Pinpoint the cell where the given text exists, returning its [X, Y] midpoint coordinate. 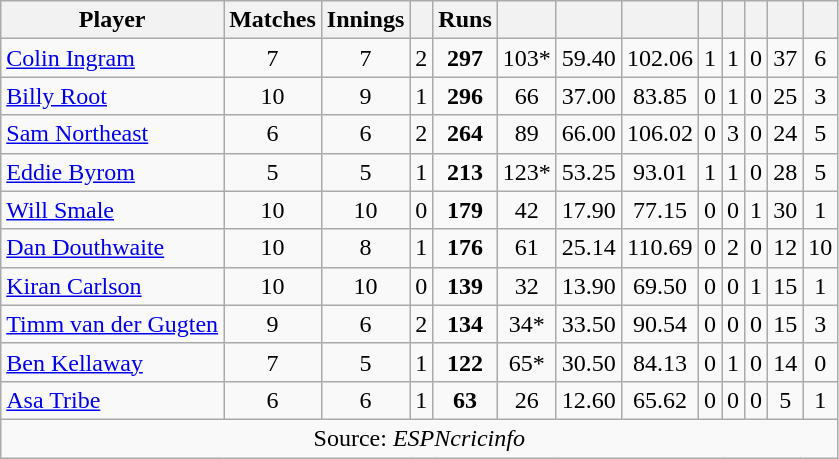
30.50 [588, 362]
Innings [365, 20]
25 [786, 96]
110.69 [660, 248]
12 [786, 248]
Billy Root [112, 96]
Ben Kellaway [112, 362]
84.13 [660, 362]
176 [465, 248]
Kiran Carlson [112, 286]
Colin Ingram [112, 58]
63 [465, 400]
25.14 [588, 248]
13.90 [588, 286]
37.00 [588, 96]
Timm van der Gugten [112, 324]
42 [526, 210]
Eddie Byrom [112, 172]
Runs [465, 20]
53.25 [588, 172]
Sam Northeast [112, 134]
61 [526, 248]
134 [465, 324]
296 [465, 96]
28 [786, 172]
37 [786, 58]
83.85 [660, 96]
12.60 [588, 400]
90.54 [660, 324]
89 [526, 134]
139 [465, 286]
Will Smale [112, 210]
123* [526, 172]
26 [526, 400]
Matches [273, 20]
213 [465, 172]
65* [526, 362]
103* [526, 58]
24 [786, 134]
Asa Tribe [112, 400]
264 [465, 134]
8 [365, 248]
77.15 [660, 210]
59.40 [588, 58]
66.00 [588, 134]
33.50 [588, 324]
30 [786, 210]
179 [465, 210]
297 [465, 58]
14 [786, 362]
122 [465, 362]
32 [526, 286]
Player [112, 20]
66 [526, 96]
69.50 [660, 286]
65.62 [660, 400]
106.02 [660, 134]
34* [526, 324]
17.90 [588, 210]
93.01 [660, 172]
Dan Douthwaite [112, 248]
Source: ESPNcricinfo [420, 438]
102.06 [660, 58]
